Output the (x, y) coordinate of the center of the cell containing the given text.  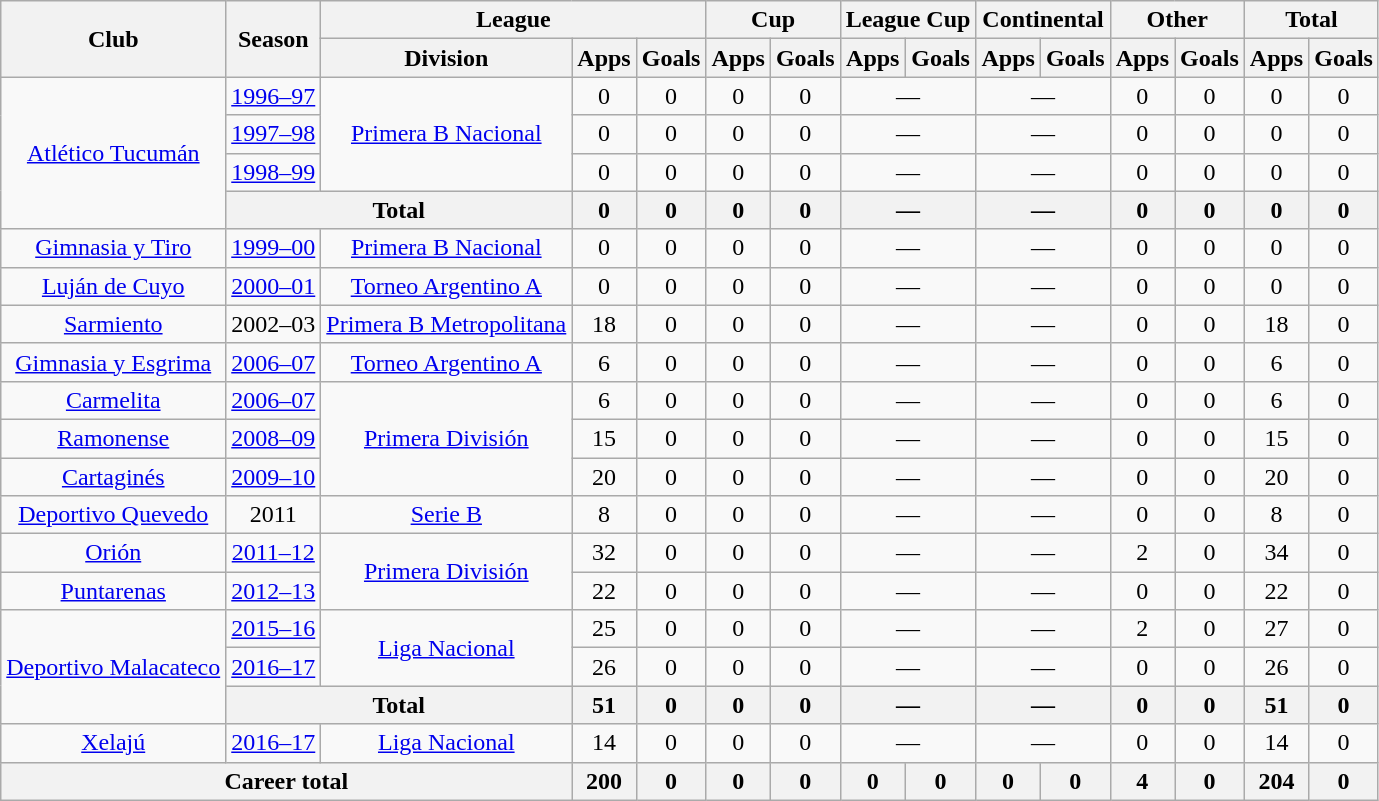
200 (604, 781)
Primera B Metropolitana (446, 324)
1999–00 (274, 248)
Orión (114, 553)
League Cup (908, 20)
Serie B (446, 515)
32 (604, 553)
Division (446, 58)
Luján de Cuyo (114, 286)
Puntarenas (114, 591)
Cartaginés (114, 477)
Deportivo Quevedo (114, 515)
Continental (1043, 20)
27 (1276, 629)
Carmelita (114, 400)
Deportivo Malacateco (114, 667)
204 (1276, 781)
4 (1142, 781)
Atlético Tucumán (114, 153)
1997–98 (274, 134)
1998–99 (274, 172)
34 (1276, 553)
Career total (286, 781)
Cup (773, 20)
League (514, 20)
Club (114, 39)
Xelajú (114, 743)
Other (1177, 20)
2002–03 (274, 324)
Gimnasia y Tiro (114, 248)
2015–16 (274, 629)
Season (274, 39)
2008–09 (274, 438)
Ramonense (114, 438)
2011–12 (274, 553)
25 (604, 629)
Sarmiento (114, 324)
2012–13 (274, 591)
2011 (274, 515)
2009–10 (274, 477)
2000–01 (274, 286)
1996–97 (274, 96)
Gimnasia y Esgrima (114, 362)
